Locate the cell with the specified text and output its [X, Y] center coordinate. 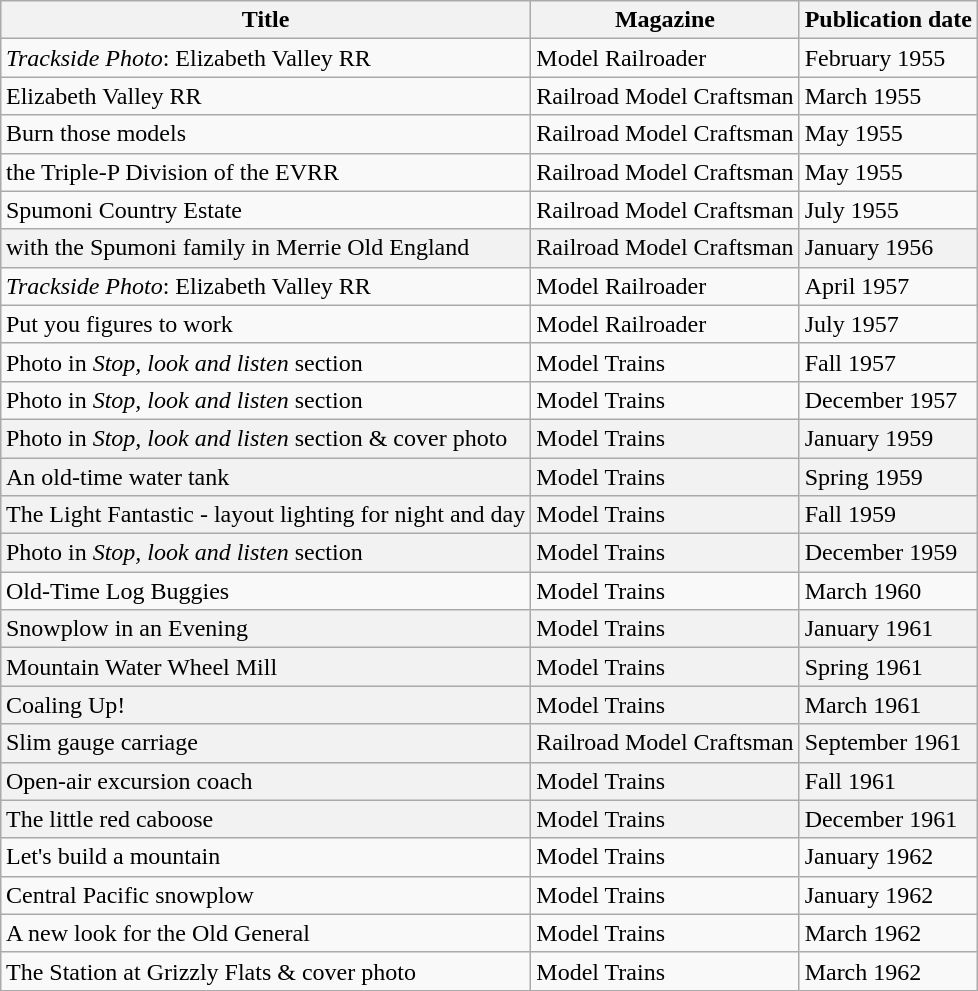
September 1961 [888, 743]
Central Pacific snowplow [265, 895]
March 1955 [888, 96]
Photo in Stop, look and listen section & cover photo [265, 438]
The little red caboose [265, 819]
March 1960 [888, 591]
Put you figures to work [265, 324]
December 1959 [888, 553]
February 1955 [888, 58]
December 1961 [888, 819]
July 1955 [888, 210]
July 1957 [888, 324]
the Triple-P Division of the EVRR [265, 172]
April 1957 [888, 286]
Slim gauge carriage [265, 743]
Open-air excursion coach [265, 781]
Title [265, 20]
Fall 1961 [888, 781]
A new look for the Old General [265, 933]
Burn those models [265, 134]
Fall 1957 [888, 362]
Elizabeth Valley RR [265, 96]
Let's build a mountain [265, 857]
The Station at Grizzly Flats & cover photo [265, 971]
December 1957 [888, 400]
Fall 1959 [888, 515]
Publication date [888, 20]
Spumoni Country Estate [265, 210]
Old-Time Log Buggies [265, 591]
January 1956 [888, 248]
with the Spumoni family in Merrie Old England [265, 248]
January 1959 [888, 438]
Spring 1959 [888, 477]
Spring 1961 [888, 667]
Mountain Water Wheel Mill [265, 667]
Magazine [665, 20]
January 1961 [888, 629]
The Light Fantastic - layout lighting for night and day [265, 515]
An old-time water tank [265, 477]
Coaling Up! [265, 705]
March 1961 [888, 705]
Snowplow in an Evening [265, 629]
